Output the [X, Y] coordinate of the center of the cell containing the given text.  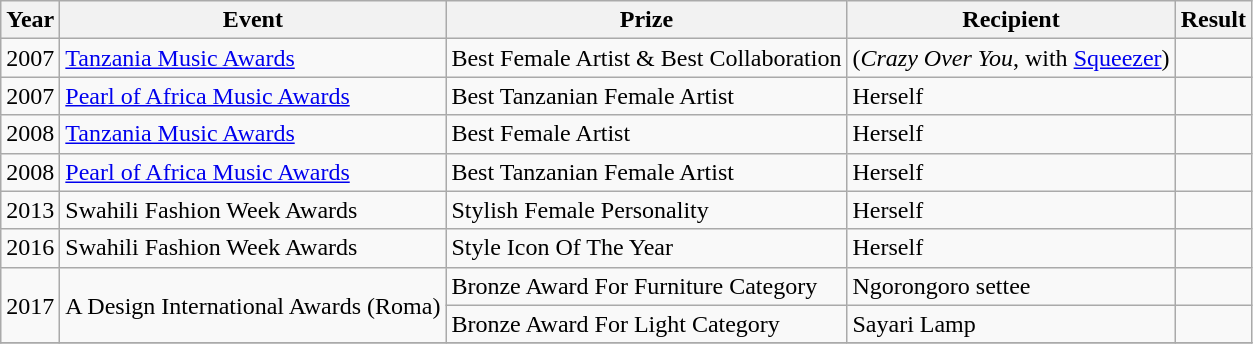
Event [253, 20]
Best Female Artist [646, 134]
Ngorongoro settee [1011, 286]
Result [1213, 20]
Style Icon Of The Year [646, 248]
A Design International Awards (Roma) [253, 305]
(Crazy Over You, with Squeezer) [1011, 58]
Recipient [1011, 20]
Year [30, 20]
Sayari Lamp [1011, 324]
Best Female Artist & Best Collaboration [646, 58]
2013 [30, 210]
2017 [30, 305]
2016 [30, 248]
Bronze Award For Light Category [646, 324]
Prize [646, 20]
Bronze Award For Furniture Category [646, 286]
Stylish Female Personality [646, 210]
